Identify which cell holds the provided text, then report its (x, y) central coordinate. 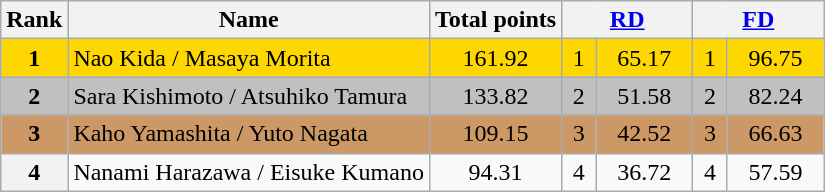
RD (628, 20)
161.92 (495, 58)
133.82 (495, 96)
36.72 (644, 172)
51.58 (644, 96)
Rank (34, 20)
42.52 (644, 134)
Name (249, 20)
Nao Kida / Masaya Morita (249, 58)
Kaho Yamashita / Yuto Nagata (249, 134)
94.31 (495, 172)
82.24 (776, 96)
66.63 (776, 134)
96.75 (776, 58)
109.15 (495, 134)
Nanami Harazawa / Eisuke Kumano (249, 172)
Total points (495, 20)
Sara Kishimoto / Atsuhiko Tamura (249, 96)
65.17 (644, 58)
FD (758, 20)
57.59 (776, 172)
